Determine the [x, y] coordinate at the center of the cell enclosing the given text.  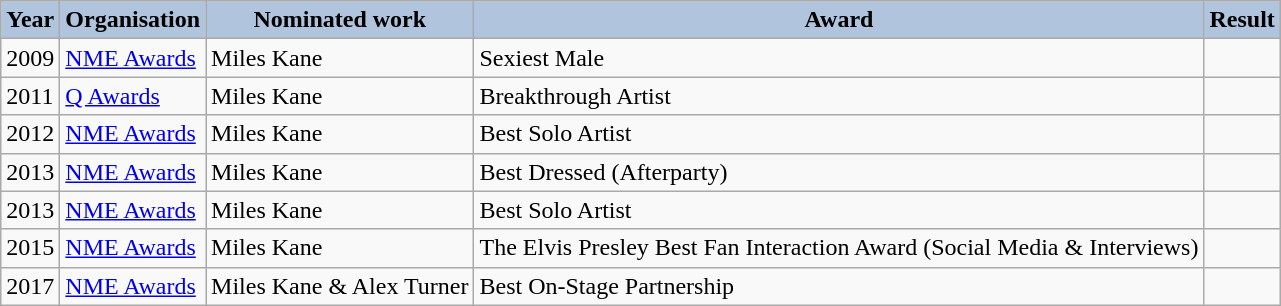
Miles Kane & Alex Turner [340, 286]
2012 [30, 134]
Result [1242, 20]
2011 [30, 96]
Sexiest Male [839, 58]
Breakthrough Artist [839, 96]
Award [839, 20]
2017 [30, 286]
Best On-Stage Partnership [839, 286]
Q Awards [133, 96]
2009 [30, 58]
The Elvis Presley Best Fan Interaction Award (Social Media & Interviews) [839, 248]
2015 [30, 248]
Year [30, 20]
Nominated work [340, 20]
Best Dressed (Afterparty) [839, 172]
Organisation [133, 20]
